Locate the cell with the specified text and output its [X, Y] center coordinate. 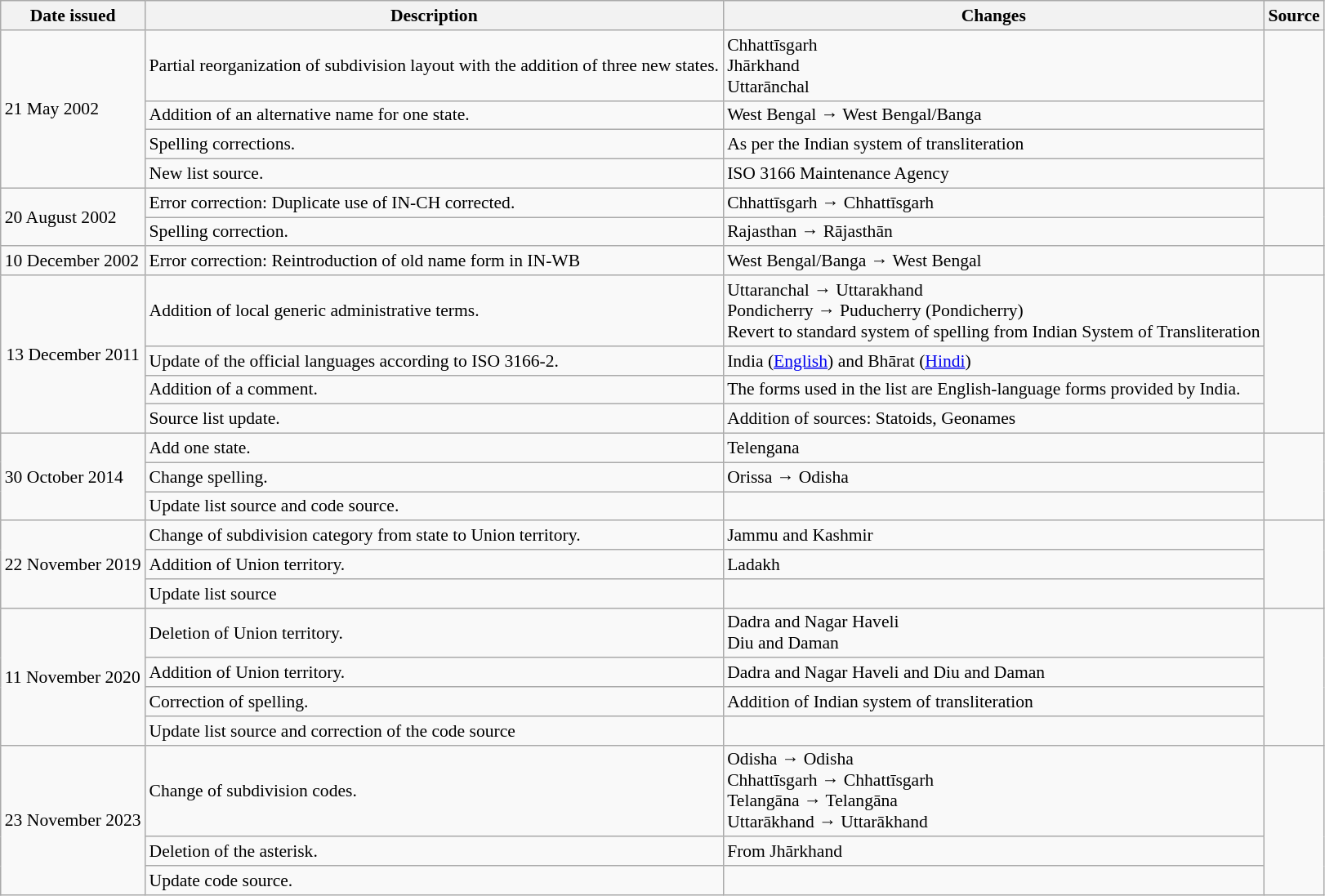
13 December 2011 [74, 354]
11 November 2020 [74, 676]
Jammu and Kashmir [993, 536]
ISO 3166 Maintenance Agency [993, 174]
Update of the official languages according to ISO 3166-2. [435, 361]
Error correction: Reintroduction of old name form in IN-WB [435, 261]
Uttaranchal → Uttarakhand Pondicherry → Puducherry (Pondicherry) Revert to standard system of spelling from Indian System of Transliteration [993, 310]
Telengana [993, 448]
Source [1294, 16]
Dadra and Nagar Haveli and Diu and Daman [993, 673]
Addition of an alternative name for one state. [435, 115]
Addition of Indian system of transliteration [993, 702]
23 November 2023 [74, 820]
As per the Indian system of transliteration [993, 145]
From Jhārkhand [993, 852]
India (English) and Bhārat (Hindi) [993, 361]
Addition of sources: Statoids, Geonames [993, 419]
Description [435, 16]
Dadra and Nagar Haveli Diu and Daman [993, 632]
21 May 2002 [74, 109]
22 November 2019 [74, 565]
Update list source and correction of the code source [435, 731]
Update code source. [435, 880]
30 October 2014 [74, 477]
West Bengal → West Bengal/Banga [993, 115]
Orissa → Odisha [993, 477]
Spelling corrections. [435, 145]
Change spelling. [435, 477]
Update list source [435, 594]
Chhattīsgarh Jhārkhand Uttarānchal [993, 65]
New list source. [435, 174]
Source list update. [435, 419]
Changes [993, 16]
Rajasthan → Rājasthān [993, 232]
Change of subdivision category from state to Union territory. [435, 536]
Deletion of the asterisk. [435, 852]
Correction of spelling. [435, 702]
Partial reorganization of subdivision layout with the addition of three new states. [435, 65]
Add one state. [435, 448]
Chhattīsgarh → Chhattīsgarh [993, 203]
Deletion of Union territory. [435, 632]
20 August 2002 [74, 217]
Addition of a comment. [435, 390]
Update list source and code source. [435, 506]
Odisha → Odisha Chhattīsgarh → Chhattīsgarh Telangāna → Telangāna Uttarākhand → Uttarākhand [993, 791]
Spelling correction. [435, 232]
Change of subdivision codes. [435, 791]
Date issued [74, 16]
Error correction: Duplicate use of IN-CH corrected. [435, 203]
The forms used in the list are English-language forms provided by India. [993, 390]
West Bengal/Banga → West Bengal [993, 261]
10 December 2002 [74, 261]
Addition of local generic administrative terms. [435, 310]
Ladakh [993, 564]
